Return [x, y] of the center of cell containing provided text 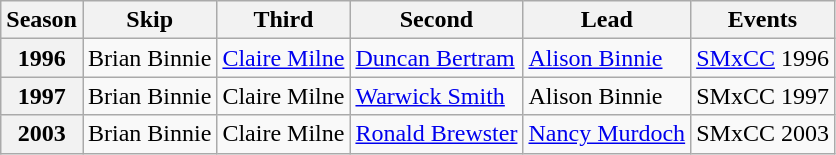
Season [42, 20]
Lead [607, 20]
Third [284, 20]
SMxCC 1996 [763, 58]
1996 [42, 58]
Ronald Brewster [436, 134]
2003 [42, 134]
1997 [42, 96]
Events [763, 20]
Skip [149, 20]
Nancy Murdoch [607, 134]
Second [436, 20]
SMxCC 1997 [763, 96]
SMxCC 2003 [763, 134]
Duncan Bertram [436, 58]
Warwick Smith [436, 96]
